Find where the given text appears and provide that cell's center as (x, y) coordinate. 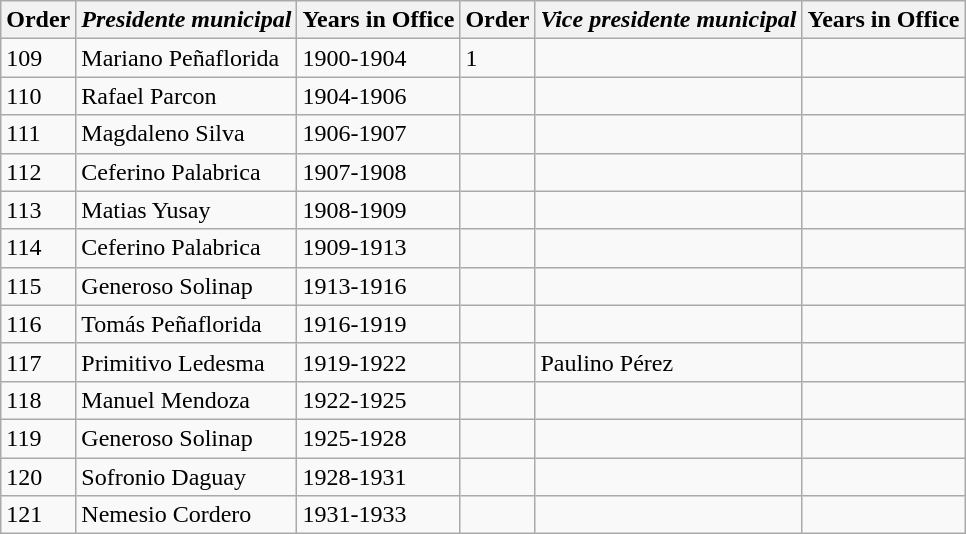
1925-1928 (378, 438)
113 (38, 210)
112 (38, 172)
1900-1904 (378, 58)
1909-1913 (378, 248)
Presidente municipal (186, 20)
Magdaleno Silva (186, 134)
110 (38, 96)
Matias Yusay (186, 210)
Primitivo Ledesma (186, 362)
120 (38, 477)
109 (38, 58)
Nemesio Cordero (186, 515)
Mariano Peñaflorida (186, 58)
118 (38, 400)
1916-1919 (378, 324)
116 (38, 324)
Rafael Parcon (186, 96)
1931-1933 (378, 515)
121 (38, 515)
1908-1909 (378, 210)
Manuel Mendoza (186, 400)
119 (38, 438)
117 (38, 362)
114 (38, 248)
1919-1922 (378, 362)
1907-1908 (378, 172)
1913-1916 (378, 286)
1928-1931 (378, 477)
1 (498, 58)
Tomás Peñaflorida (186, 324)
111 (38, 134)
1904-1906 (378, 96)
Sofronio Daguay (186, 477)
1922-1925 (378, 400)
115 (38, 286)
1906-1907 (378, 134)
Paulino Pérez (668, 362)
Vice presidente municipal (668, 20)
